Identify which cell holds the provided text, then report its (X, Y) central coordinate. 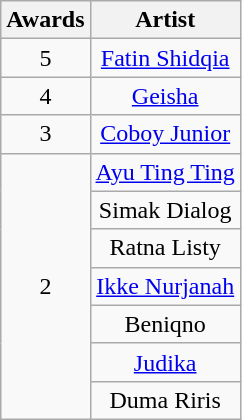
Fatin Shidqia (165, 58)
Geisha (165, 96)
2 (46, 286)
Ratna Listy (165, 248)
Artist (165, 20)
Beniqno (165, 324)
4 (46, 96)
3 (46, 134)
Duma Riris (165, 400)
Judika (165, 362)
Ayu Ting Ting (165, 172)
Coboy Junior (165, 134)
Ikke Nurjanah (165, 286)
Simak Dialog (165, 210)
Awards (46, 20)
5 (46, 58)
